Return [X, Y] of the center of cell containing provided text 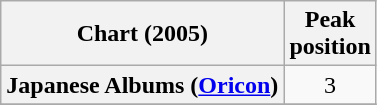
Japanese Albums (Oricon) [142, 85]
3 [330, 85]
Peakposition [330, 34]
Chart (2005) [142, 34]
